Search for the cell housing the specified text and yield its (x, y) center coordinate. 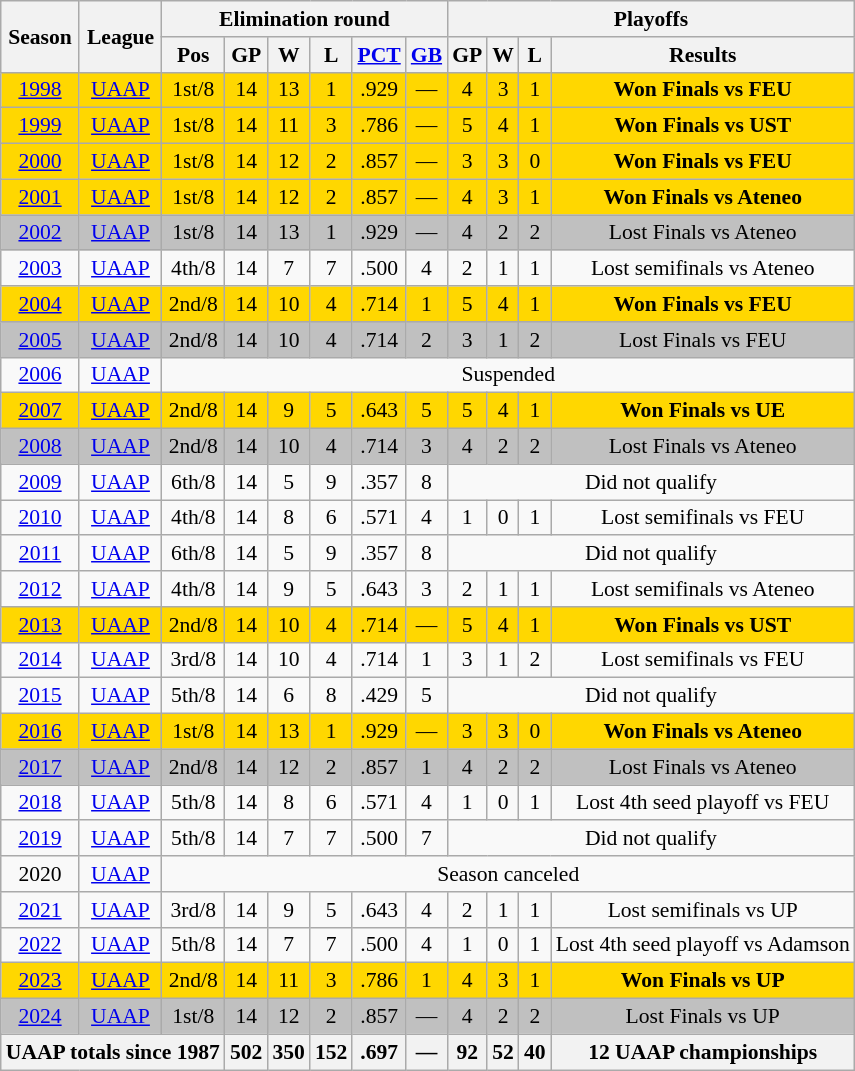
2014 (40, 660)
2018 (40, 803)
350 (288, 1052)
1999 (40, 126)
2022 (40, 945)
2024 (40, 1017)
Results (703, 55)
2003 (40, 269)
2021 (40, 910)
12 UAAP championships (703, 1052)
Elimination round (304, 19)
92 (467, 1052)
2016 (40, 732)
Lost Finals vs FEU (703, 340)
Suspended (508, 375)
2013 (40, 625)
.697 (378, 1052)
2008 (40, 447)
Lost 4th seed playoff vs Adamson (703, 945)
2017 (40, 767)
2009 (40, 482)
1998 (40, 90)
2020 (40, 874)
UAAP totals since 1987 (113, 1052)
Lost Finals vs UP (703, 1017)
2015 (40, 696)
40 (535, 1052)
Won Finals vs UE (703, 411)
.429 (378, 696)
502 (246, 1052)
Won Finals vs UP (703, 981)
PCT (378, 55)
2006 (40, 375)
League (120, 36)
Season canceled (508, 874)
2001 (40, 197)
2000 (40, 162)
Lost semifinals vs UP (703, 910)
2023 (40, 981)
2004 (40, 304)
2012 (40, 589)
2010 (40, 518)
Lost 4th seed playoff vs FEU (703, 803)
2007 (40, 411)
Season (40, 36)
2019 (40, 839)
152 (332, 1052)
2002 (40, 233)
2011 (40, 554)
GB (426, 55)
Playoffs (651, 19)
52 (503, 1052)
2005 (40, 340)
Pos (194, 55)
